Identify which cell holds the provided text, then report its (x, y) central coordinate. 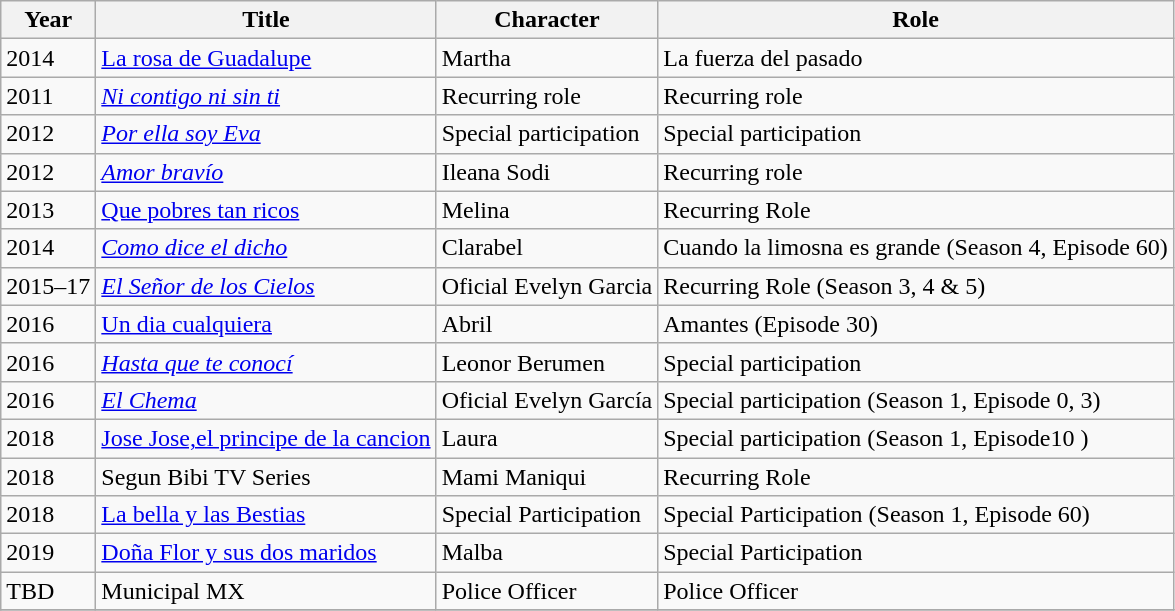
Por ella soy Eva (266, 134)
Character (547, 20)
Year (48, 20)
El Señor de los Cielos (266, 286)
Special participation (Season 1, Episode10 ) (916, 438)
Que pobres tan ricos (266, 210)
Segun Bibi TV Series (266, 477)
Cuando la limosna es grande (Season 4, Episode 60) (916, 248)
El Chema (266, 400)
Como dice el dicho (266, 248)
Special participation (Season 1, Episode 0, 3) (916, 400)
Oficial Evelyn García (547, 400)
2015–17 (48, 286)
La bella y las Bestias (266, 515)
Oficial Evelyn Garcia (547, 286)
Ni contigo ni sin ti (266, 96)
Jose Jose,el principe de la cancion (266, 438)
Title (266, 20)
La rosa de Guadalupe (266, 58)
Clarabel (547, 248)
Recurring Role (Season 3, 4 & 5) (916, 286)
Amantes (Episode 30) (916, 324)
Martha (547, 58)
Abril (547, 324)
Doña Flor y sus dos maridos (266, 553)
Laura (547, 438)
TBD (48, 591)
Hasta que te conocí (266, 362)
Melina (547, 210)
2011 (48, 96)
Special Participation (Season 1, Episode 60) (916, 515)
Un dia cualquiera (266, 324)
Role (916, 20)
Amor bravío (266, 172)
Malba (547, 553)
Ileana Sodi (547, 172)
Leonor Berumen (547, 362)
Mami Maniqui (547, 477)
Municipal MX (266, 591)
2019 (48, 553)
2013 (48, 210)
La fuerza del pasado (916, 58)
